Scan for the cell matching the given text and deliver its [X, Y] coordinate at center. 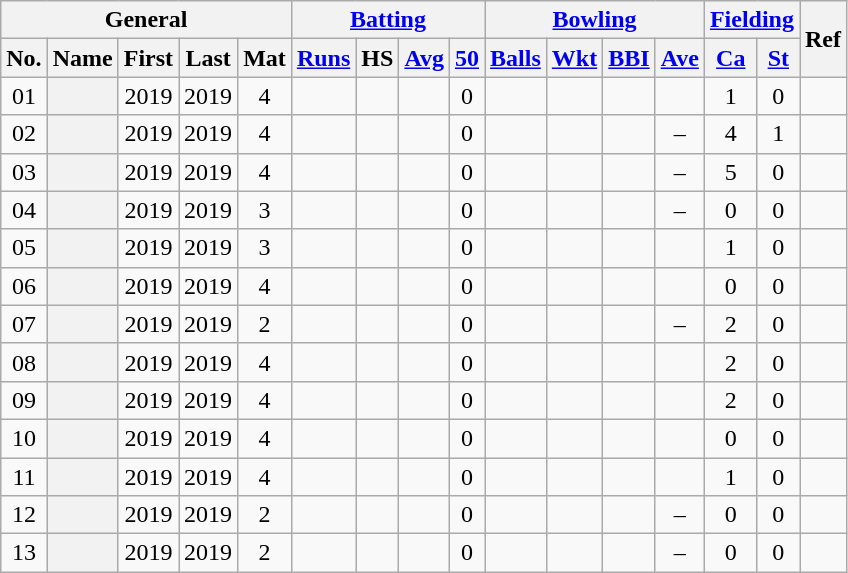
07 [24, 324]
5 [730, 172]
05 [24, 248]
Ave [680, 58]
06 [24, 286]
Last [208, 58]
Ca [730, 58]
Ref [824, 39]
First [148, 58]
Fielding [752, 20]
Balls [516, 58]
Wkt [574, 58]
50 [466, 58]
Batting [388, 20]
General [146, 20]
HS [378, 58]
08 [24, 362]
Bowling [595, 20]
Name [82, 58]
09 [24, 400]
Runs [323, 58]
01 [24, 96]
BBI [629, 58]
02 [24, 134]
04 [24, 210]
Avg [424, 58]
St [778, 58]
13 [24, 553]
No. [24, 58]
10 [24, 438]
03 [24, 172]
12 [24, 515]
11 [24, 477]
Mat [265, 58]
